From the cell containing the given text, extract its center point as [X, Y] coordinate. 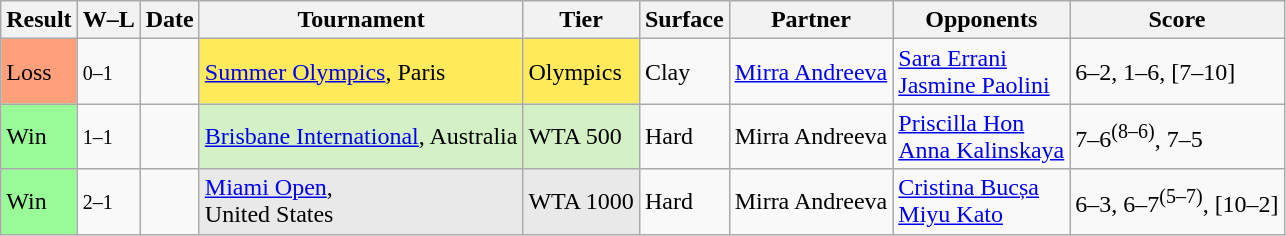
Partner [811, 20]
Surface [684, 20]
Tier [581, 20]
Date [170, 20]
Brisbane International, Australia [361, 136]
7–6(8–6), 7–5 [1177, 136]
Loss [39, 72]
Olympics [581, 72]
Result [39, 20]
0–1 [108, 72]
Tournament [361, 20]
Sara Errani Jasmine Paolini [982, 72]
Cristina Bucșa Miyu Kato [982, 202]
2–1 [108, 202]
Clay [684, 72]
Summer Olympics, Paris [361, 72]
Opponents [982, 20]
Score [1177, 20]
6–2, 1–6, [7–10] [1177, 72]
WTA 1000 [581, 202]
6–3, 6–7(5–7), [10–2] [1177, 202]
W–L [108, 20]
WTA 500 [581, 136]
Priscilla Hon Anna Kalinskaya [982, 136]
Miami Open, United States [361, 202]
1–1 [108, 136]
